Detect which cell encompasses the target text, then output its (x, y) center coordinate. 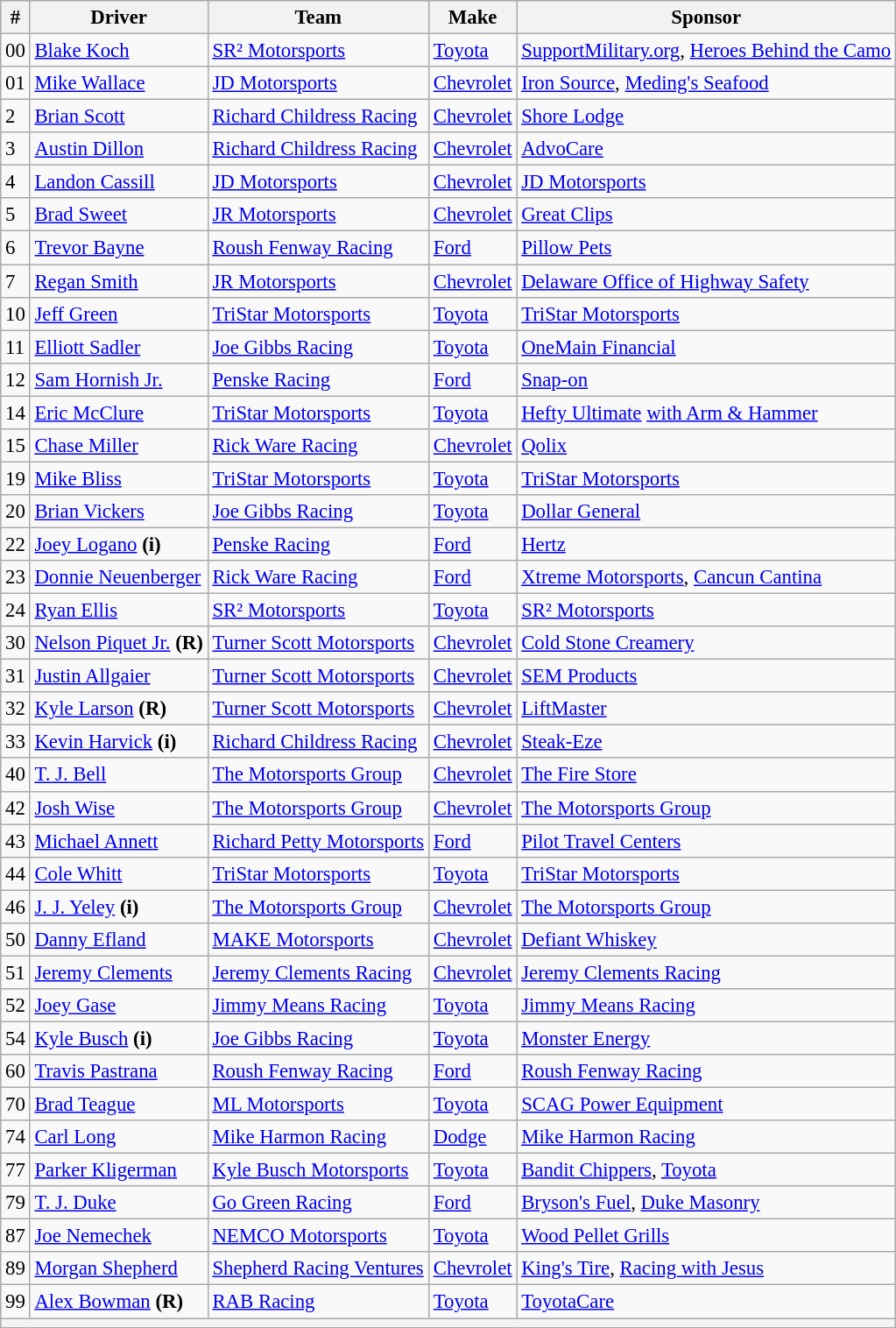
Elliott Sadler (119, 347)
J. J. Yeley (i) (119, 907)
52 (16, 1006)
King's Tire, Racing with Jesus (706, 1269)
19 (16, 478)
ToyotaCare (706, 1302)
Sponsor (706, 18)
Michael Annett (119, 841)
01 (16, 83)
Richard Petty Motorsports (318, 841)
32 (16, 709)
Hertz (706, 544)
Make (472, 18)
Mike Wallace (119, 83)
Team (318, 18)
Donnie Neuenberger (119, 577)
LiftMaster (706, 709)
3 (16, 149)
Joey Logano (i) (119, 544)
7 (16, 281)
23 (16, 577)
Parker Kligerman (119, 1170)
44 (16, 873)
Hefty Ultimate with Arm & Hammer (706, 413)
Wood Pellet Grills (706, 1236)
20 (16, 512)
Dodge (472, 1137)
Danny Efland (119, 940)
Cole Whitt (119, 873)
42 (16, 808)
Trevor Bayne (119, 248)
Joe Nemechek (119, 1236)
Travis Pastrana (119, 1071)
Xtreme Motorsports, Cancun Cantina (706, 577)
77 (16, 1170)
Defiant Whiskey (706, 940)
Blake Koch (119, 51)
Steak-Eze (706, 742)
2 (16, 117)
31 (16, 676)
87 (16, 1236)
Chase Miller (119, 446)
24 (16, 611)
22 (16, 544)
SEM Products (706, 676)
RAB Racing (318, 1302)
15 (16, 446)
Eric McClure (119, 413)
Justin Allgaier (119, 676)
33 (16, 742)
Austin Dillon (119, 149)
46 (16, 907)
# (16, 18)
Kevin Harvick (i) (119, 742)
Jeremy Clements (119, 972)
54 (16, 1038)
Brian Vickers (119, 512)
The Fire Store (706, 775)
AdvoCare (706, 149)
6 (16, 248)
Shepherd Racing Ventures (318, 1269)
Joey Gase (119, 1006)
50 (16, 940)
Bryson's Fuel, Duke Masonry (706, 1203)
Dollar General (706, 512)
Morgan Shepherd (119, 1269)
Pilot Travel Centers (706, 841)
12 (16, 379)
Brad Sweet (119, 215)
T. J. Bell (119, 775)
00 (16, 51)
ML Motorsports (318, 1105)
OneMain Financial (706, 347)
Carl Long (119, 1137)
89 (16, 1269)
14 (16, 413)
Regan Smith (119, 281)
MAKE Motorsports (318, 940)
Kyle Busch (i) (119, 1038)
30 (16, 643)
43 (16, 841)
79 (16, 1203)
T. J. Duke (119, 1203)
Driver (119, 18)
Mike Bliss (119, 478)
Monster Energy (706, 1038)
Jeff Green (119, 314)
11 (16, 347)
NEMCO Motorsports (318, 1236)
60 (16, 1071)
Josh Wise (119, 808)
Great Clips (706, 215)
Snap-on (706, 379)
40 (16, 775)
Sam Hornish Jr. (119, 379)
10 (16, 314)
51 (16, 972)
Cold Stone Creamery (706, 643)
Landon Cassill (119, 182)
74 (16, 1137)
Kyle Larson (R) (119, 709)
Alex Bowman (R) (119, 1302)
5 (16, 215)
70 (16, 1105)
Bandit Chippers, Toyota (706, 1170)
Kyle Busch Motorsports (318, 1170)
Ryan Ellis (119, 611)
Brian Scott (119, 117)
Brad Teague (119, 1105)
SupportMilitary.org, Heroes Behind the Camo (706, 51)
Delaware Office of Highway Safety (706, 281)
Pillow Pets (706, 248)
Qolix (706, 446)
SCAG Power Equipment (706, 1105)
Shore Lodge (706, 117)
Nelson Piquet Jr. (R) (119, 643)
Go Green Racing (318, 1203)
4 (16, 182)
99 (16, 1302)
Iron Source, Meding's Seafood (706, 83)
